Return [x, y] of the center of cell containing provided text 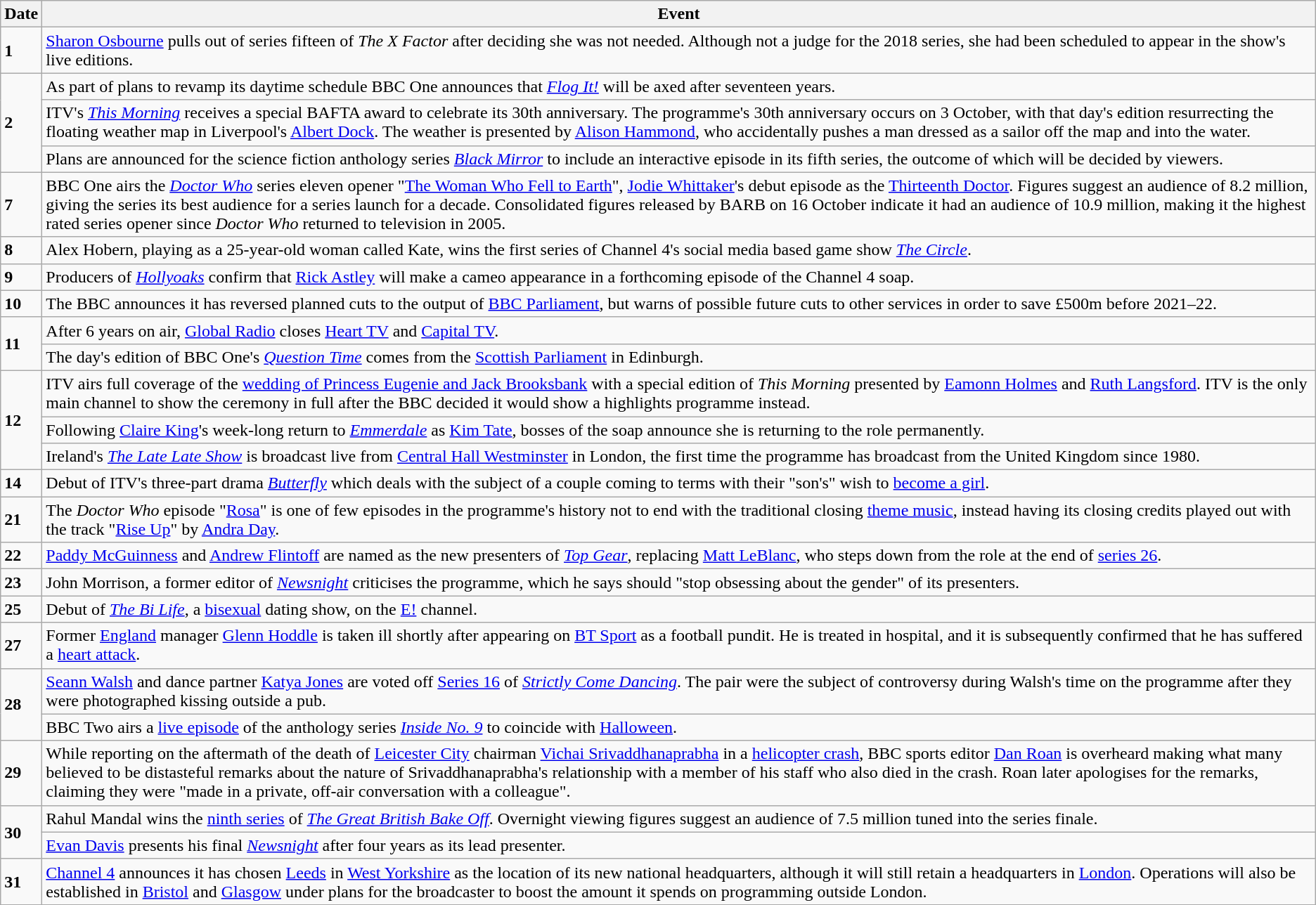
Event [679, 14]
9 [21, 277]
2 [21, 122]
21 [21, 520]
8 [21, 250]
11 [21, 344]
Producers of Hollyoaks confirm that Rick Astley will make a cameo appearance in a forthcoming episode of the Channel 4 soap. [679, 277]
As part of plans to revamp its daytime schedule BBC One announces that Flog It! will be axed after seventeen years. [679, 86]
14 [21, 483]
Debut of The Bi Life, a bisexual dating show, on the E! channel. [679, 609]
John Morrison, a former editor of Newsnight criticises the programme, which he says should "stop obsessing about the gender" of its presenters. [679, 582]
28 [21, 704]
Alex Hobern, playing as a 25-year-old woman called Kate, wins the first series of Channel 4's social media based game show The Circle. [679, 250]
31 [21, 881]
1 [21, 51]
BBC Two airs a live episode of the anthology series Inside No. 9 to coincide with Halloween. [679, 727]
7 [21, 204]
Following Claire King's week-long return to Emmerdale as Kim Tate, bosses of the soap announce she is returning to the role permanently. [679, 429]
After 6 years on air, Global Radio closes Heart TV and Capital TV. [679, 330]
12 [21, 420]
Evan Davis presents his final Newsnight after four years as its lead presenter. [679, 845]
30 [21, 832]
25 [21, 609]
10 [21, 304]
Date [21, 14]
The day's edition of BBC One's Question Time comes from the Scottish Parliament in Edinburgh. [679, 357]
27 [21, 645]
29 [21, 773]
22 [21, 556]
Debut of ITV's three-part drama Butterfly which deals with the subject of a couple coming to terms with their "son's" wish to become a girl. [679, 483]
23 [21, 582]
